Scan for the cell matching the given text and deliver its [x, y] coordinate at center. 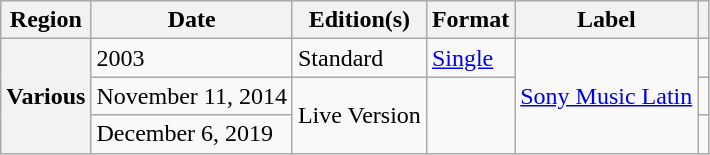
Edition(s) [359, 20]
Region [46, 20]
Label [606, 20]
Various [46, 96]
December 6, 2019 [192, 134]
Format [470, 20]
Sony Music Latin [606, 96]
Date [192, 20]
2003 [192, 58]
Live Version [359, 115]
November 11, 2014 [192, 96]
Standard [359, 58]
Single [470, 58]
